For the text-containing cell, return its midpoint in (X, Y) coordinate format. 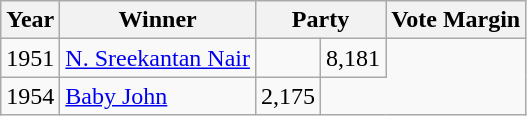
1951 (30, 58)
Year (30, 20)
Winner (158, 20)
1954 (30, 96)
2,175 (288, 96)
8,181 (354, 58)
Vote Margin (456, 20)
Baby John (158, 96)
N. Sreekantan Nair (158, 58)
Party (320, 20)
